Extract the (X, Y) coordinate from the center of the cell holding the provided text.  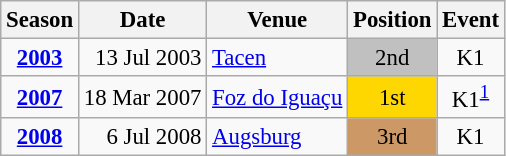
Tacen (278, 58)
Foz do Iguaçu (278, 97)
18 Mar 2007 (142, 97)
6 Jul 2008 (142, 137)
Augsburg (278, 137)
Event (471, 20)
2nd (392, 58)
Season (40, 20)
Date (142, 20)
K11 (471, 97)
13 Jul 2003 (142, 58)
2003 (40, 58)
3rd (392, 137)
Position (392, 20)
2007 (40, 97)
1st (392, 97)
2008 (40, 137)
Venue (278, 20)
